Detect which cell encompasses the target text, then output its [X, Y] center coordinate. 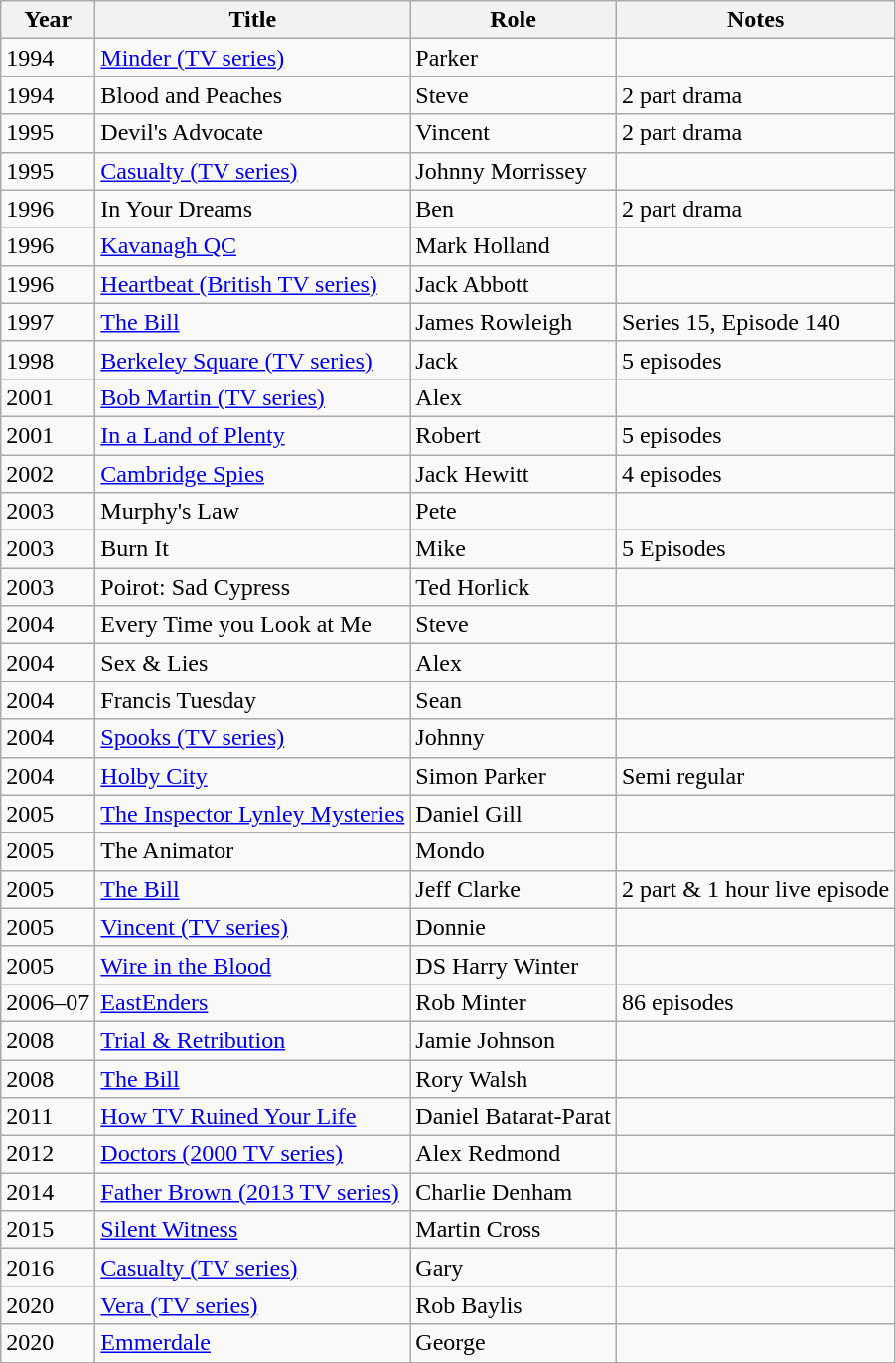
Trial & Retribution [252, 1040]
Rob Baylis [514, 1305]
Mark Holland [514, 246]
Title [252, 20]
Poirot: Sad Cypress [252, 587]
2 part & 1 hour live episode [755, 889]
The Inspector Lynley Mysteries [252, 814]
Year [48, 20]
Every Time you Look at Me [252, 625]
Cambridge Spies [252, 474]
Johnny [514, 738]
Martin Cross [514, 1230]
Burn It [252, 549]
Spooks (TV series) [252, 738]
Notes [755, 20]
5 Episodes [755, 549]
2006–07 [48, 1002]
Jack Abbott [514, 284]
Semi regular [755, 776]
Daniel Batarat-Parat [514, 1117]
Ted Horlick [514, 587]
Berkeley Square (TV series) [252, 360]
In a Land of Plenty [252, 435]
DS Harry Winter [514, 965]
Daniel Gill [514, 814]
Charlie Denham [514, 1192]
Vincent (TV series) [252, 927]
How TV Ruined Your Life [252, 1117]
2002 [48, 474]
Role [514, 20]
Doctors (2000 TV series) [252, 1154]
Gary [514, 1268]
Murphy's Law [252, 512]
Mike [514, 549]
1998 [48, 360]
Sex & Lies [252, 663]
Jamie Johnson [514, 1040]
4 episodes [755, 474]
Devil's Advocate [252, 133]
Johnny Morrissey [514, 171]
Parker [514, 58]
Wire in the Blood [252, 965]
The Animator [252, 851]
Father Brown (2013 TV series) [252, 1192]
Robert [514, 435]
Pete [514, 512]
Holby City [252, 776]
Emmerdale [252, 1343]
Francis Tuesday [252, 700]
Bob Martin (TV series) [252, 397]
Vincent [514, 133]
George [514, 1343]
Rory Walsh [514, 1078]
Kavanagh QC [252, 246]
2012 [48, 1154]
Minder (TV series) [252, 58]
Ben [514, 209]
Jack Hewitt [514, 474]
Jack [514, 360]
Jeff Clarke [514, 889]
2015 [48, 1230]
Blood and Peaches [252, 95]
Simon Parker [514, 776]
Silent Witness [252, 1230]
Sean [514, 700]
Rob Minter [514, 1002]
Mondo [514, 851]
Donnie [514, 927]
Alex Redmond [514, 1154]
Series 15, Episode 140 [755, 322]
2014 [48, 1192]
Heartbeat (British TV series) [252, 284]
James Rowleigh [514, 322]
2011 [48, 1117]
EastEnders [252, 1002]
86 episodes [755, 1002]
In Your Dreams [252, 209]
2016 [48, 1268]
Vera (TV series) [252, 1305]
1997 [48, 322]
